Extract the [x, y] coordinate from the center of the cell holding the provided text.  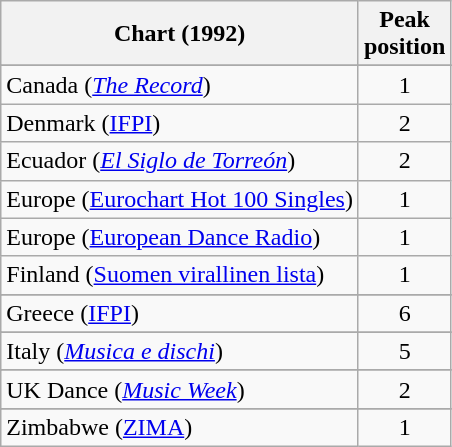
Ecuador (El Siglo de Torreón) [180, 161]
Peakposition [404, 34]
6 [404, 313]
Denmark (IFPI) [180, 123]
Greece (IFPI) [180, 313]
5 [404, 351]
Canada (The Record) [180, 85]
Italy (Musica e dischi) [180, 351]
Chart (1992) [180, 34]
Zimbabwe (ZIMA) [180, 427]
Europe (European Dance Radio) [180, 237]
Europe (Eurochart Hot 100 Singles) [180, 199]
Finland (Suomen virallinen lista) [180, 275]
UK Dance (Music Week) [180, 389]
